For the text-containing cell, return its midpoint in (x, y) coordinate format. 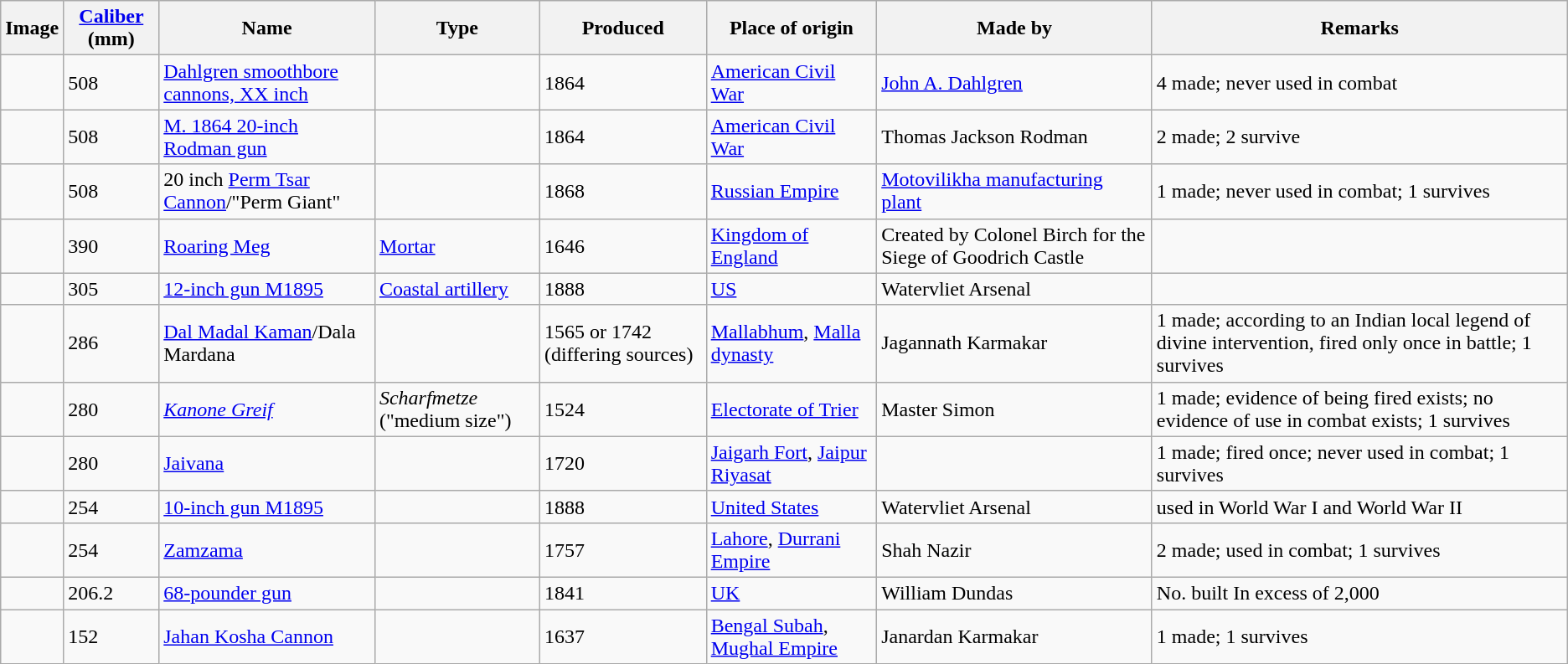
Mortar (457, 246)
1 made; according to an Indian local legend of divine intervention, fired only once in battle; 1 survives (1359, 343)
Place of origin (792, 28)
Motovilikha manufacturing plant (1015, 191)
Caliber (mm) (111, 28)
10-inch gun M1895 (267, 507)
68-pounder gun (267, 593)
Dahlgren smoothbore cannons, XX inch (267, 82)
Image (32, 28)
Bengal Subah, Mughal Empire (792, 636)
1637 (623, 636)
206.2 (111, 593)
4 made; never used in combat (1359, 82)
No. built In excess of 2,000 (1359, 593)
1646 (623, 246)
Scharfmetze ("medium size") (457, 409)
UK (792, 593)
20 inch Perm Tsar Cannon/"Perm Giant" (267, 191)
Thomas Jackson Rodman (1015, 137)
Lahore, Durrani Empire (792, 549)
286 (111, 343)
Produced (623, 28)
1 made; never used in combat; 1 survives (1359, 191)
Dal Madal Kaman/Dala Mardana (267, 343)
1 made; 1 survives (1359, 636)
1524 (623, 409)
Kingdom of England (792, 246)
Made by (1015, 28)
United States (792, 507)
Remarks (1359, 28)
used in World War I and World War II (1359, 507)
152 (111, 636)
12-inch gun M1895 (267, 289)
Coastal artillery (457, 289)
Shah Nazir (1015, 549)
1841 (623, 593)
M. 1864 20-inch Rodman gun (267, 137)
1 made; evidence of being fired exists; no evidence of use in combat exists; 1 survives (1359, 409)
Created by Colonel Birch for the Siege of Goodrich Castle (1015, 246)
Mallabhum, Malla dynasty (792, 343)
Zamzama (267, 549)
William Dundas (1015, 593)
Jahan Kosha Cannon (267, 636)
Master Simon (1015, 409)
1 made; fired once; never used in combat; 1 survives (1359, 464)
390 (111, 246)
Russian Empire (792, 191)
Type (457, 28)
2 made; used in combat; 1 survives (1359, 549)
305 (111, 289)
1720 (623, 464)
Jaivana (267, 464)
Roaring Meg (267, 246)
Janardan Karmakar (1015, 636)
2 made; 2 survive (1359, 137)
Jaigarh Fort, Jaipur Riyasat (792, 464)
1757 (623, 549)
John A. Dahlgren (1015, 82)
Kanone Greif (267, 409)
US (792, 289)
Electorate of Trier (792, 409)
1868 (623, 191)
Jagannath Karmakar (1015, 343)
Name (267, 28)
1565 or 1742 (differing sources) (623, 343)
